Identify which cell holds the provided text, then report its (X, Y) central coordinate. 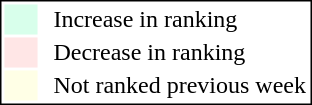
Increase in ranking (180, 19)
Not ranked previous week (180, 85)
Decrease in ranking (180, 53)
